Search for the cell housing the specified text and yield its (x, y) center coordinate. 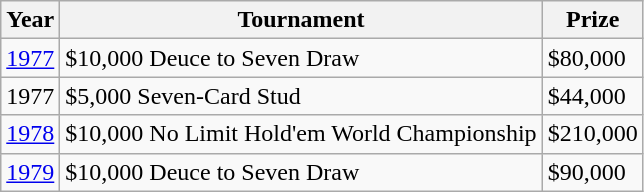
Tournament (301, 20)
Year (30, 20)
1978 (30, 134)
$210,000 (592, 134)
$80,000 (592, 58)
$5,000 Seven-Card Stud (301, 96)
$90,000 (592, 172)
$10,000 No Limit Hold'em World Championship (301, 134)
Prize (592, 20)
1979 (30, 172)
$44,000 (592, 96)
